Identify which cell holds the provided text, then report its (X, Y) central coordinate. 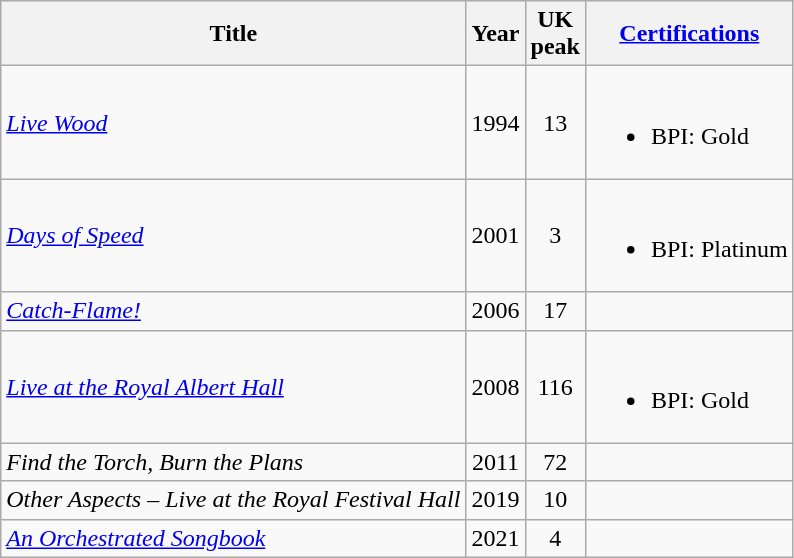
2011 (496, 462)
Days of Speed (234, 236)
Catch-Flame! (234, 311)
2019 (496, 500)
An Orchestrated Songbook (234, 538)
2006 (496, 311)
2008 (496, 386)
1994 (496, 122)
10 (555, 500)
72 (555, 462)
Title (234, 34)
116 (555, 386)
2021 (496, 538)
Certifications (689, 34)
4 (555, 538)
2001 (496, 236)
Find the Torch, Burn the Plans (234, 462)
UKpeak (555, 34)
3 (555, 236)
Live at the Royal Albert Hall (234, 386)
13 (555, 122)
Year (496, 34)
Other Aspects – Live at the Royal Festival Hall (234, 500)
17 (555, 311)
BPI: Platinum (689, 236)
Live Wood (234, 122)
